For the text-containing cell, return its midpoint in (X, Y) coordinate format. 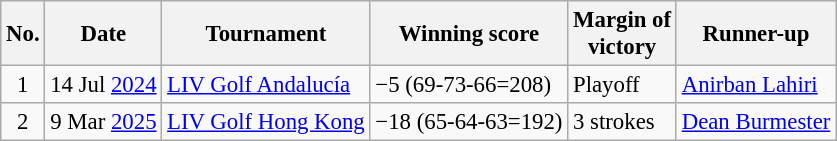
Date (104, 34)
LIV Golf Hong Kong (266, 122)
Winning score (469, 34)
3 strokes (622, 122)
Margin ofvictory (622, 34)
LIV Golf Andalucía (266, 85)
Tournament (266, 34)
−5 (69-73-66=208) (469, 85)
1 (23, 85)
14 Jul 2024 (104, 85)
Anirban Lahiri (756, 85)
−18 (65-64-63=192) (469, 122)
Runner-up (756, 34)
Dean Burmester (756, 122)
Playoff (622, 85)
9 Mar 2025 (104, 122)
No. (23, 34)
2 (23, 122)
